Scan for the cell matching the given text and deliver its (x, y) coordinate at center. 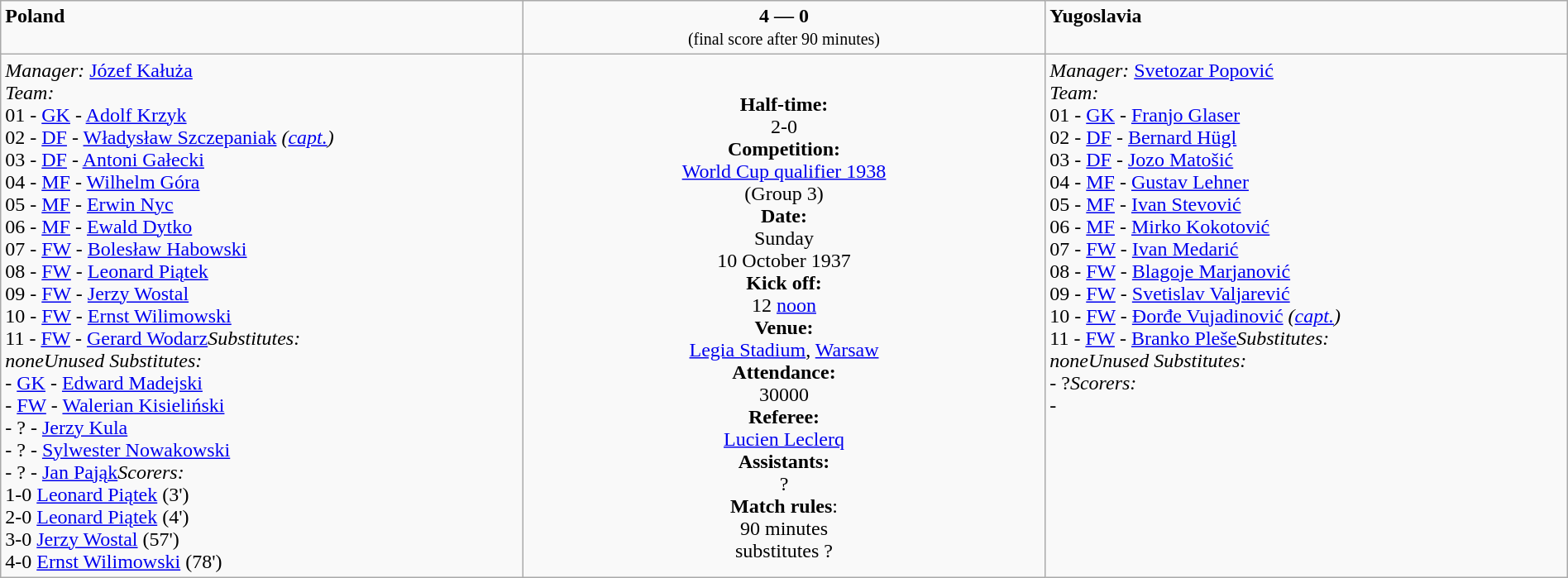
Yugoslavia (1307, 28)
Poland (262, 28)
4 — 0(final score after 90 minutes) (784, 28)
